Provide the (x, y) coordinate of the cell's center where the given text is located.  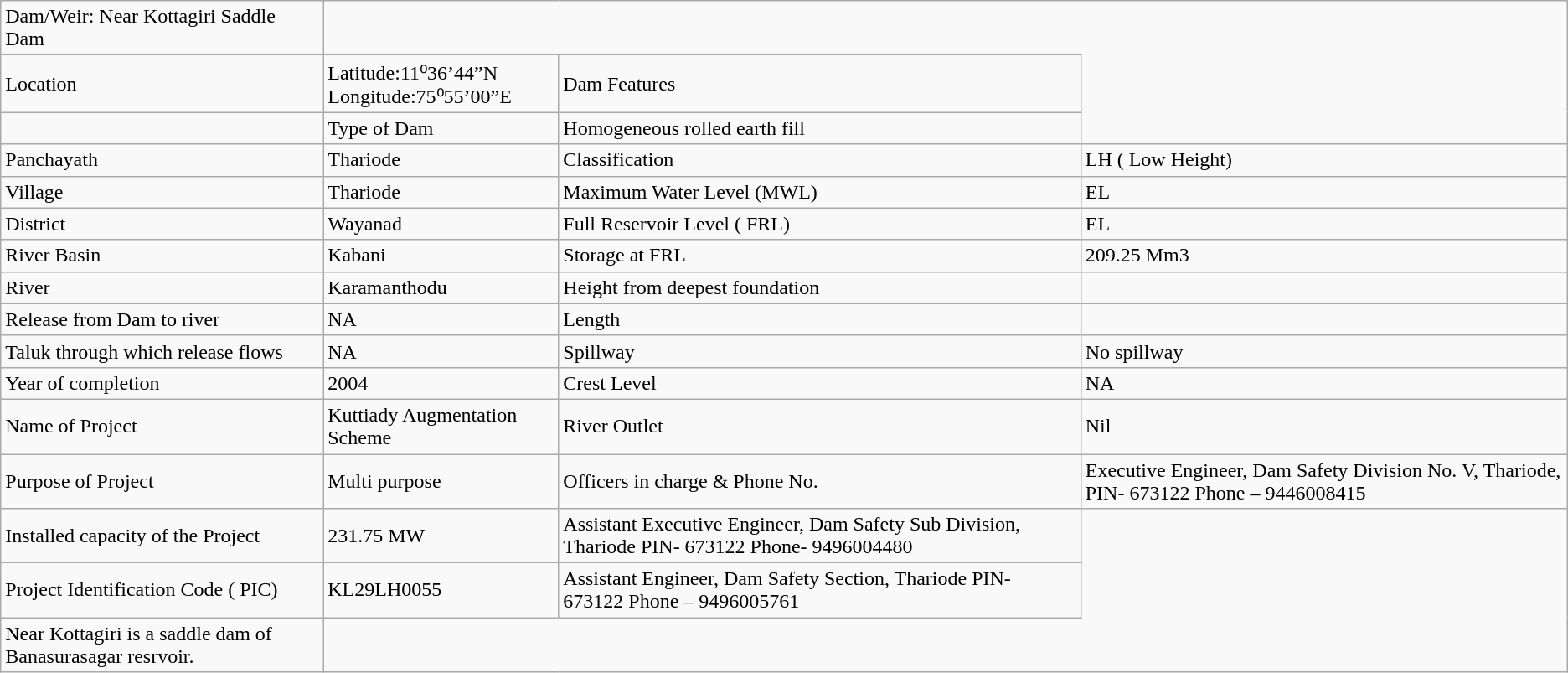
Maximum Water Level (MWL) (819, 192)
Homogeneous rolled earth fill (819, 128)
Spillway (819, 351)
LH ( Low Height) (1323, 160)
Assistant Executive Engineer, Dam Safety Sub Division, Thariode PIN- 673122 Phone- 9496004480 (819, 536)
Purpose of Project (162, 481)
Dam/Weir: Near Kottagiri Saddle Dam (162, 28)
Release from Dam to river (162, 319)
Name of Project (162, 426)
Wayanad (441, 224)
Project Identification Code ( PIC) (162, 590)
Nil (1323, 426)
Length (819, 319)
Officers in charge & Phone No. (819, 481)
Crest Level (819, 383)
River Basin (162, 256)
231.75 MW (441, 536)
Location (162, 84)
KL29LH0055 (441, 590)
Dam Features (819, 84)
Taluk through which release flows (162, 351)
Storage at FRL (819, 256)
209.25 Mm3 (1323, 256)
No spillway (1323, 351)
Year of completion (162, 383)
Full Reservoir Level ( FRL) (819, 224)
District (162, 224)
Village (162, 192)
Panchayath (162, 160)
Latitude:11⁰36’44”NLongitude:75⁰55’00”E (441, 84)
Near Kottagiri is a saddle dam of Banasurasagar resrvoir. (162, 645)
Type of Dam (441, 128)
Height from deepest foundation (819, 287)
River Outlet (819, 426)
Executive Engineer, Dam Safety Division No. V, Thariode, PIN- 673122 Phone – 9446008415 (1323, 481)
Installed capacity of the Project (162, 536)
Assistant Engineer, Dam Safety Section, Thariode PIN- 673122 Phone – 9496005761 (819, 590)
Kabani (441, 256)
Karamanthodu (441, 287)
River (162, 287)
Classification (819, 160)
Kuttiady Augmentation Scheme (441, 426)
2004 (441, 383)
Multi purpose (441, 481)
